Detect which cell encompasses the target text, then output its (x, y) center coordinate. 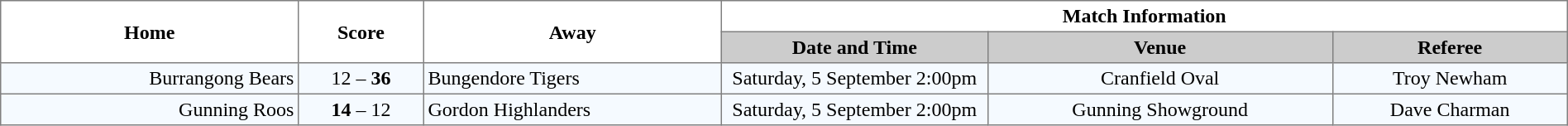
Bungendore Tigers (572, 79)
Dave Charman (1450, 109)
Troy Newham (1450, 79)
Burrangong Bears (150, 79)
Cranfield Oval (1159, 79)
Score (361, 31)
Gunning Roos (150, 109)
14 – 12 (361, 109)
Date and Time (854, 47)
Referee (1450, 47)
12 – 36 (361, 79)
Venue (1159, 47)
Home (150, 31)
Gunning Showground (1159, 109)
Match Information (1145, 17)
Away (572, 31)
Gordon Highlanders (572, 109)
